Detect which cell encompasses the target text, then output its [X, Y] center coordinate. 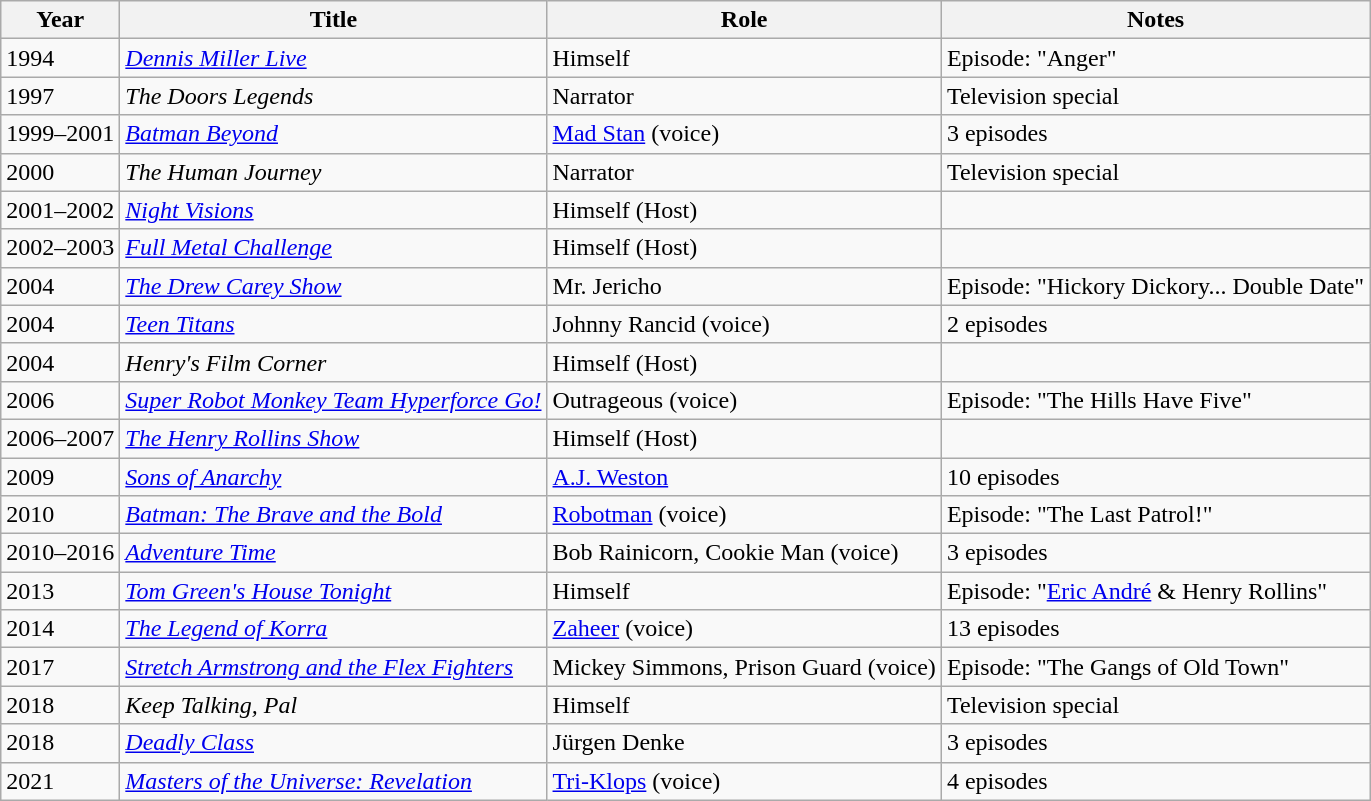
2009 [60, 477]
Super Robot Monkey Team Hyperforce Go! [334, 400]
Batman: The Brave and the Bold [334, 515]
Mickey Simmons, Prison Guard (voice) [744, 667]
Stretch Armstrong and the Flex Fighters [334, 667]
Mad Stan (voice) [744, 134]
10 episodes [1155, 477]
Tri-Klops (voice) [744, 781]
The Henry Rollins Show [334, 438]
Dennis Miller Live [334, 58]
1994 [60, 58]
Batman Beyond [334, 134]
2010–2016 [60, 553]
Episode: "The Gangs of Old Town" [1155, 667]
The Drew Carey Show [334, 286]
Episode: "Anger" [1155, 58]
2010 [60, 515]
Outrageous (voice) [744, 400]
Johnny Rancid (voice) [744, 324]
2000 [60, 172]
A.J. Weston [744, 477]
2006 [60, 400]
Bob Rainicorn, Cookie Man (voice) [744, 553]
1999–2001 [60, 134]
2006–2007 [60, 438]
Title [334, 20]
The Human Journey [334, 172]
Keep Talking, Pal [334, 705]
Mr. Jericho [744, 286]
Episode: "Hickory Dickory... Double Date" [1155, 286]
2001–2002 [60, 210]
Sons of Anarchy [334, 477]
Deadly Class [334, 743]
Episode: "Eric André & Henry Rollins" [1155, 591]
Role [744, 20]
Zaheer (voice) [744, 629]
4 episodes [1155, 781]
Year [60, 20]
2002–2003 [60, 248]
2017 [60, 667]
Notes [1155, 20]
Full Metal Challenge [334, 248]
The Legend of Korra [334, 629]
The Doors Legends [334, 96]
2014 [60, 629]
2013 [60, 591]
Jürgen Denke [744, 743]
Episode: "The Hills Have Five" [1155, 400]
1997 [60, 96]
Henry's Film Corner [334, 362]
Episode: "The Last Patrol!" [1155, 515]
2 episodes [1155, 324]
Night Visions [334, 210]
Adventure Time [334, 553]
13 episodes [1155, 629]
Teen Titans [334, 324]
Robotman (voice) [744, 515]
Tom Green's House Tonight [334, 591]
2021 [60, 781]
Masters of the Universe: Revelation [334, 781]
